Capture the cell that displays the provided text and extract its [x, y] central coordinate. 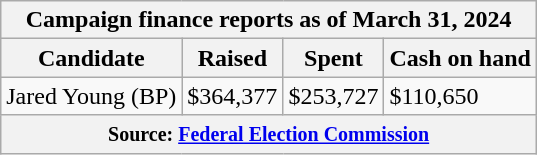
Spent [334, 58]
Campaign finance reports as of March 31, 2024 [269, 20]
Source: Federal Election Commission [269, 134]
Candidate [92, 58]
Jared Young (BP) [92, 96]
$253,727 [334, 96]
$364,377 [232, 96]
Cash on hand [460, 58]
Raised [232, 58]
$110,650 [460, 96]
